Output the [X, Y] coordinate of the center of the cell containing the given text.  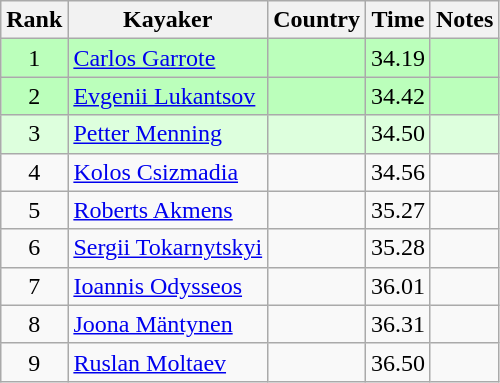
Evgenii Lukantsov [168, 96]
Time [398, 20]
Kolos Csizmadia [168, 172]
Kayaker [168, 20]
36.31 [398, 324]
6 [34, 248]
Roberts Akmens [168, 210]
Notes [464, 20]
9 [34, 362]
Carlos Garrote [168, 58]
34.56 [398, 172]
Rank [34, 20]
7 [34, 286]
5 [34, 210]
Country [317, 20]
Petter Menning [168, 134]
Joona Mäntynen [168, 324]
8 [34, 324]
36.50 [398, 362]
34.50 [398, 134]
Ioannis Odysseos [168, 286]
34.42 [398, 96]
Ruslan Moltaev [168, 362]
4 [34, 172]
2 [34, 96]
35.27 [398, 210]
3 [34, 134]
34.19 [398, 58]
1 [34, 58]
36.01 [398, 286]
Sergii Tokarnytskyi [168, 248]
35.28 [398, 248]
